For the text-containing cell, return its midpoint in [X, Y] coordinate format. 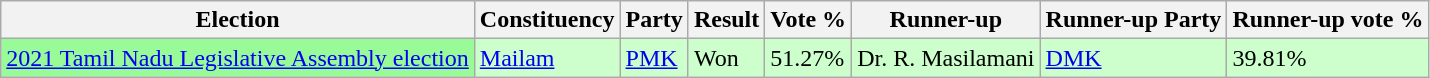
Mailam [547, 58]
Party [654, 20]
Election [238, 20]
Vote % [808, 20]
Runner-up [946, 20]
51.27% [808, 58]
Result [726, 20]
Runner-up vote % [1328, 20]
Runner-up Party [1134, 20]
DMK [1134, 58]
39.81% [1328, 58]
PMK [654, 58]
Won [726, 58]
Dr. R. Masilamani [946, 58]
Constituency [547, 20]
2021 Tamil Nadu Legislative Assembly election [238, 58]
